Output the (x, y) coordinate of the center of the cell containing the given text.  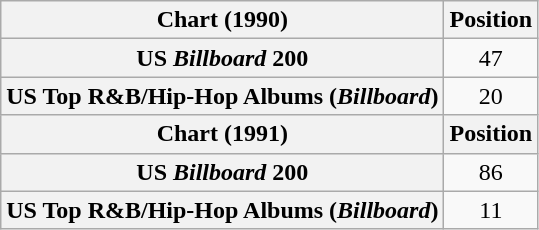
20 (491, 96)
47 (491, 58)
86 (491, 172)
Chart (1990) (222, 20)
11 (491, 210)
Chart (1991) (222, 134)
